Identify which cell holds the provided text, then report its [x, y] central coordinate. 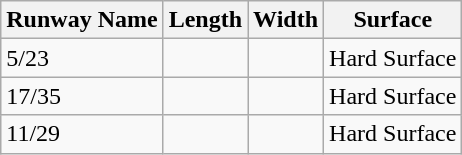
Surface [393, 20]
11/29 [82, 134]
17/35 [82, 96]
Length [205, 20]
Runway Name [82, 20]
5/23 [82, 58]
Width [286, 20]
